For the text-containing cell, return its midpoint in (x, y) coordinate format. 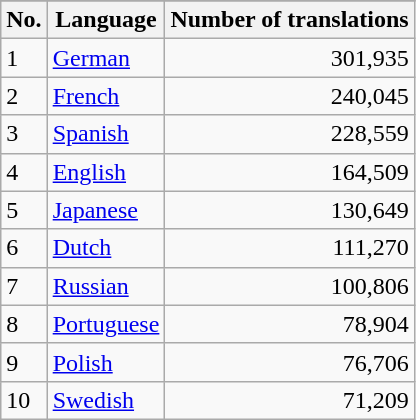
100,806 (290, 286)
78,904 (290, 324)
Spanish (106, 134)
5 (24, 210)
7 (24, 286)
Russian (106, 286)
301,935 (290, 58)
76,706 (290, 362)
71,209 (290, 400)
130,649 (290, 210)
9 (24, 362)
Polish (106, 362)
Japanese (106, 210)
Dutch (106, 248)
French (106, 96)
Language (106, 20)
German (106, 58)
1 (24, 58)
English (106, 172)
240,045 (290, 96)
Number of translations (290, 20)
Portuguese (106, 324)
No. (24, 20)
8 (24, 324)
6 (24, 248)
2 (24, 96)
4 (24, 172)
228,559 (290, 134)
Swedish (106, 400)
3 (24, 134)
164,509 (290, 172)
111,270 (290, 248)
10 (24, 400)
